Provide the [X, Y] coordinate of the cell's center where the given text is located.  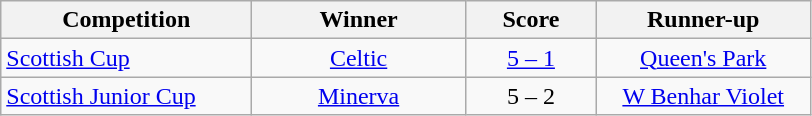
Minerva [359, 96]
Winner [359, 20]
Score [530, 20]
Scottish Cup [126, 58]
Scottish Junior Cup [126, 96]
5 – 1 [530, 58]
Celtic [359, 58]
Queen's Park [703, 58]
Runner-up [703, 20]
W Benhar Violet [703, 96]
Competition [126, 20]
5 – 2 [530, 96]
